For the text-containing cell, return its midpoint in [X, Y] coordinate format. 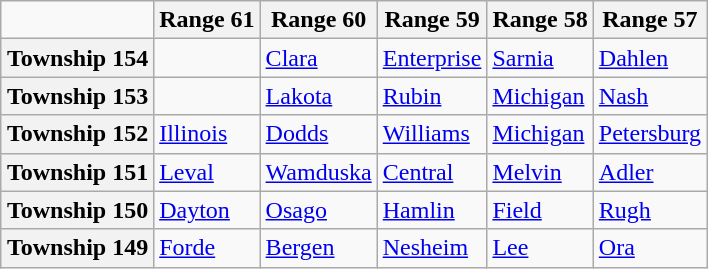
Ora [650, 248]
Petersburg [650, 134]
Lakota [318, 96]
Township 151 [77, 172]
Township 149 [77, 248]
Township 150 [77, 210]
Leval [207, 172]
Rubin [432, 96]
Township 153 [77, 96]
Lee [540, 248]
Sarnia [540, 58]
Rugh [650, 210]
Central [432, 172]
Range 58 [540, 20]
Field [540, 210]
Range 60 [318, 20]
Nesheim [432, 248]
Bergen [318, 248]
Range 61 [207, 20]
Adler [650, 172]
Melvin [540, 172]
Osago [318, 210]
Dodds [318, 134]
Forde [207, 248]
Hamlin [432, 210]
Williams [432, 134]
Illinois [207, 134]
Dahlen [650, 58]
Township 152 [77, 134]
Nash [650, 96]
Township 154 [77, 58]
Enterprise [432, 58]
Clara [318, 58]
Range 59 [432, 20]
Wamduska [318, 172]
Range 57 [650, 20]
Dayton [207, 210]
